Return the [X, Y] coordinate for the center point of the cell that contains the specified text.  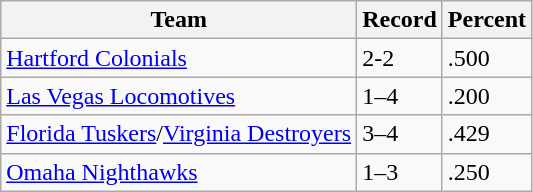
Las Vegas Locomotives [179, 96]
.500 [486, 58]
1–3 [400, 172]
Hartford Colonials [179, 58]
.250 [486, 172]
Record [400, 20]
Percent [486, 20]
1–4 [400, 96]
Team [179, 20]
.429 [486, 134]
.200 [486, 96]
3–4 [400, 134]
2-2 [400, 58]
Omaha Nighthawks [179, 172]
Florida Tuskers/Virginia Destroyers [179, 134]
